Locate the cell with the specified text and output its (x, y) center coordinate. 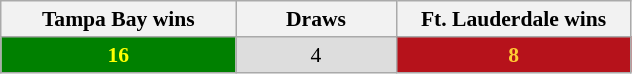
Ft. Lauderdale wins (514, 19)
Draws (316, 19)
8 (514, 55)
Tampa Bay wins (118, 19)
16 (118, 55)
4 (316, 55)
